Pinpoint the cell where the given text exists, returning its (x, y) midpoint coordinate. 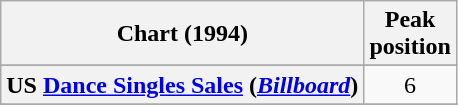
US Dance Singles Sales (Billboard) (182, 85)
Chart (1994) (182, 34)
Peakposition (410, 34)
6 (410, 85)
